Detect which cell encompasses the target text, then output its (X, Y) center coordinate. 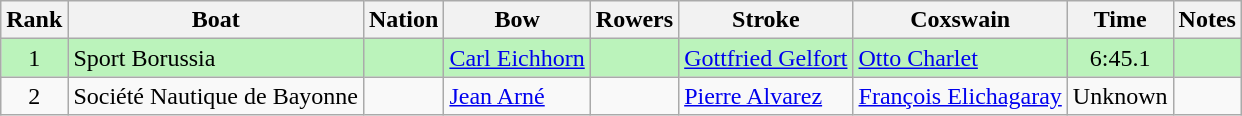
Stroke (766, 20)
Sport Borussia (216, 58)
6:45.1 (1120, 58)
Coxswain (960, 20)
Gottfried Gelfort (766, 58)
Notes (1207, 20)
François Elichagaray (960, 96)
1 (34, 58)
Rank (34, 20)
Rowers (634, 20)
2 (34, 96)
Carl Eichhorn (517, 58)
Unknown (1120, 96)
Time (1120, 20)
Pierre Alvarez (766, 96)
Bow (517, 20)
Jean Arné (517, 96)
Boat (216, 20)
Société Nautique de Bayonne (216, 96)
Nation (403, 20)
Otto Charlet (960, 58)
